Find where the given text appears and provide that cell's center as [x, y] coordinate. 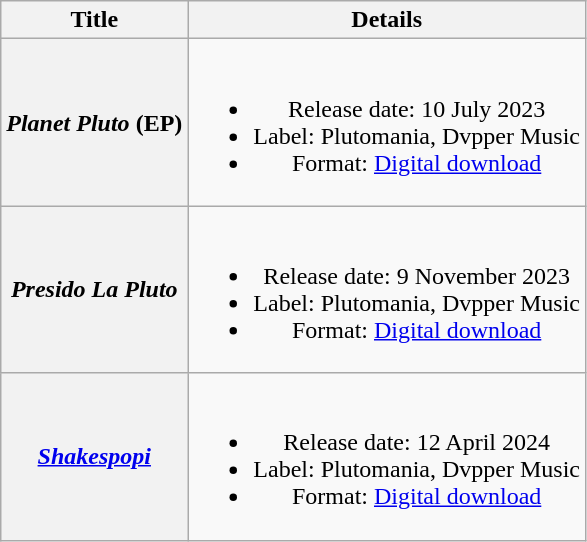
Presido La Pluto [94, 290]
Shakespopi [94, 456]
Planet Pluto (EP) [94, 122]
Details [387, 20]
Release date: 12 April 2024Label: Plutomania, Dvpper MusicFormat: Digital download [387, 456]
Release date: 9 November 2023Label: Plutomania, Dvpper MusicFormat: Digital download [387, 290]
Title [94, 20]
Release date: 10 July 2023Label: Plutomania, Dvpper MusicFormat: Digital download [387, 122]
